Provide the (X, Y) coordinate of the cell's center where the given text is located.  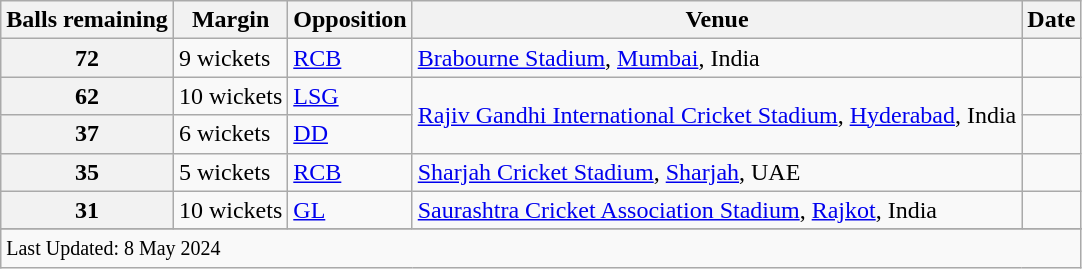
Saurashtra Cricket Association Stadium, Rajkot, India (717, 210)
Date (1052, 20)
9 wickets (230, 58)
Last Updated: 8 May 2024 (541, 248)
37 (88, 134)
Rajiv Gandhi International Cricket Stadium, Hyderabad, India (717, 115)
5 wickets (230, 172)
72 (88, 58)
Venue (717, 20)
DD (350, 134)
6 wickets (230, 134)
Sharjah Cricket Stadium, Sharjah, UAE (717, 172)
Opposition (350, 20)
LSG (350, 96)
31 (88, 210)
Margin (230, 20)
Brabourne Stadium, Mumbai, India (717, 58)
62 (88, 96)
GL (350, 210)
Balls remaining (88, 20)
35 (88, 172)
